Determine the (x, y) coordinate at the center of the cell enclosing the given text.  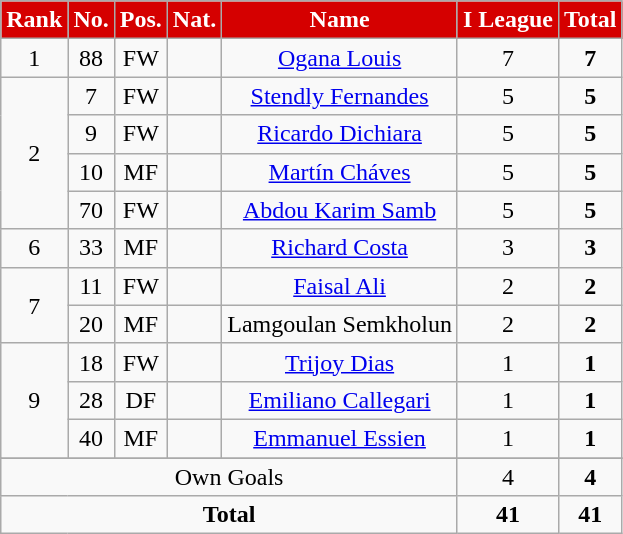
Faisal Ali (340, 286)
18 (91, 362)
28 (91, 400)
Rank (34, 20)
Lamgoulan Semkholun (340, 324)
6 (34, 248)
88 (91, 58)
Emmanuel Essien (340, 438)
Martín Cháves (340, 172)
Ogana Louis (340, 58)
Pos. (140, 20)
DF (140, 400)
No. (91, 20)
11 (91, 286)
20 (91, 324)
Name (340, 20)
Stendly Fernandes (340, 96)
40 (91, 438)
I League (508, 20)
10 (91, 172)
Own Goals (230, 477)
Richard Costa (340, 248)
Trijoy Dias (340, 362)
Abdou Karim Samb (340, 210)
33 (91, 248)
Nat. (194, 20)
Ricardo Dichiara (340, 134)
Emiliano Callegari (340, 400)
70 (91, 210)
